Identify which cell holds the provided text, then report its [X, Y] central coordinate. 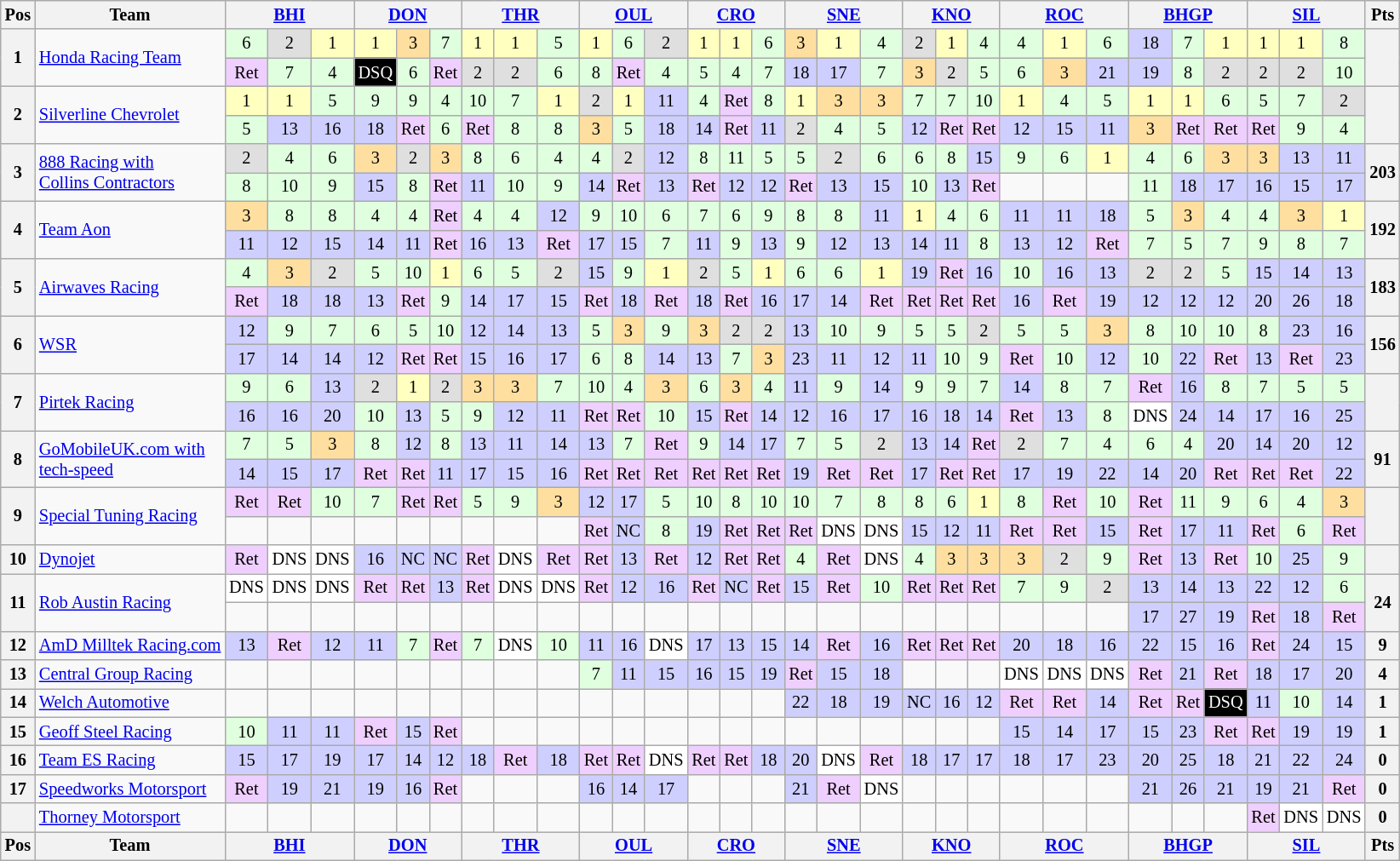
192 [1382, 230]
888 Racing withCollins Contractors [129, 172]
GoMobileUK.com withtech-speed [129, 458]
156 [1382, 344]
27 [1188, 617]
Central Group Racing [129, 674]
Pirtek Racing [129, 402]
Thorney Motorsport [129, 818]
Geoff Steel Racing [129, 732]
Team Aon [129, 230]
91 [1382, 458]
Speedworks Motorsport [129, 789]
183 [1382, 286]
203 [1382, 172]
Silverline Chevrolet [129, 114]
WSR [129, 344]
Team ES Racing [129, 760]
AmD Milltek Racing.com [129, 646]
Welch Automotive [129, 703]
Dynojet [129, 560]
Honda Racing Team [129, 58]
Rob Austin Racing [129, 601]
Special Tuning Racing [129, 516]
Airwaves Racing [129, 286]
